From the cell containing the given text, extract its center point as (X, Y) coordinate. 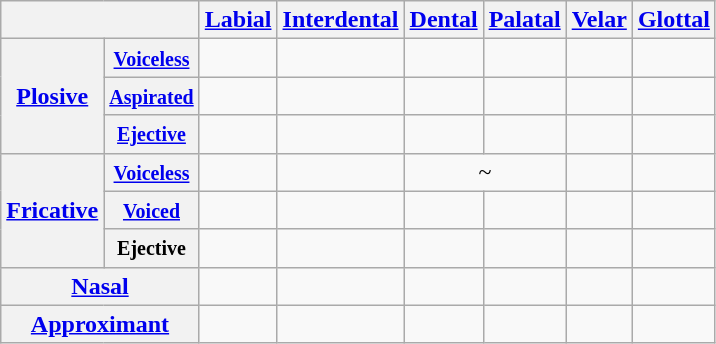
Glottal (674, 20)
Labial (238, 20)
Dental (444, 20)
Voiced (152, 210)
Fricative (52, 210)
~ (485, 172)
Interdental (340, 20)
Approximant (100, 324)
Nasal (100, 286)
Velar (599, 20)
Plosive (52, 96)
Palatal (524, 20)
Aspirated (152, 96)
